Extract the (x, y) coordinate from the center of the cell holding the provided text.  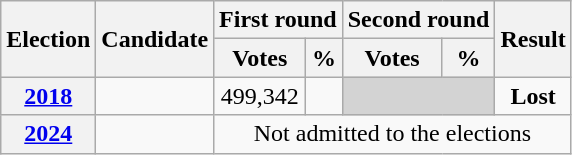
Election (48, 39)
499,342 (260, 96)
First round (278, 20)
2024 (48, 134)
Candidate (155, 39)
Second round (418, 20)
Result (533, 39)
Not admitted to the elections (393, 134)
2018 (48, 96)
Lost (533, 96)
